Determine the (X, Y) coordinate at the center of the cell enclosing the given text.  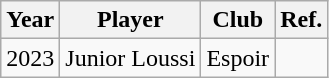
Ref. (302, 20)
Junior Loussi (130, 58)
Club (238, 20)
2023 (30, 58)
Espoir (238, 58)
Player (130, 20)
Year (30, 20)
